Output the [X, Y] coordinate of the center of the cell containing the given text.  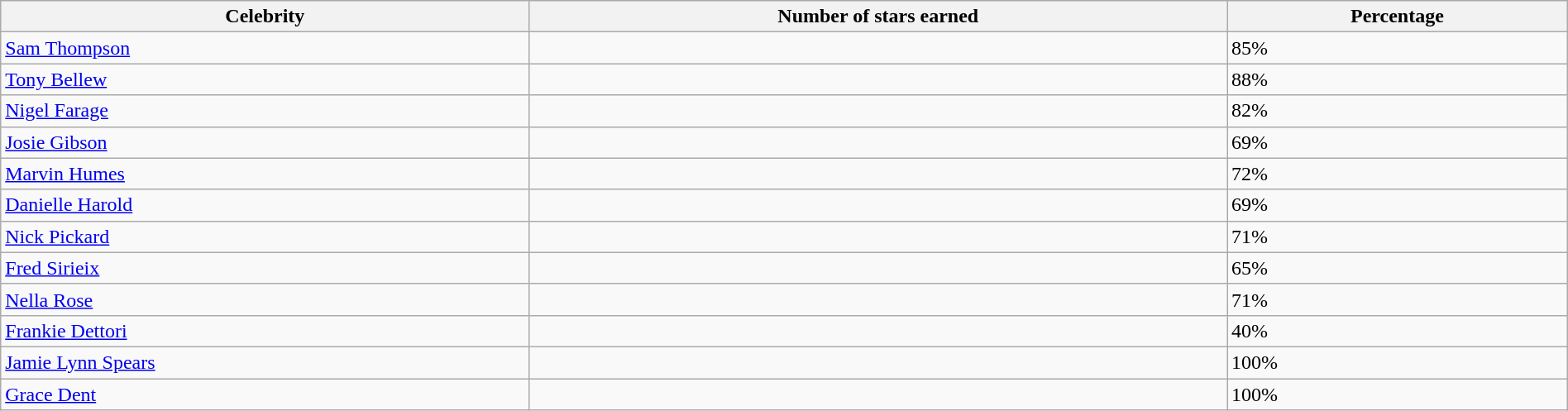
Nella Rose [265, 299]
Percentage [1398, 17]
Nick Pickard [265, 237]
Sam Thompson [265, 48]
Jamie Lynn Spears [265, 362]
40% [1398, 331]
Marvin Humes [265, 174]
82% [1398, 111]
Number of stars earned [878, 17]
Fred Sirieix [265, 268]
65% [1398, 268]
Danielle Harold [265, 205]
Frankie Dettori [265, 331]
88% [1398, 79]
Celebrity [265, 17]
Tony Bellew [265, 79]
Nigel Farage [265, 111]
72% [1398, 174]
85% [1398, 48]
Grace Dent [265, 394]
Josie Gibson [265, 142]
